From the cell containing the given text, extract its center point as [x, y] coordinate. 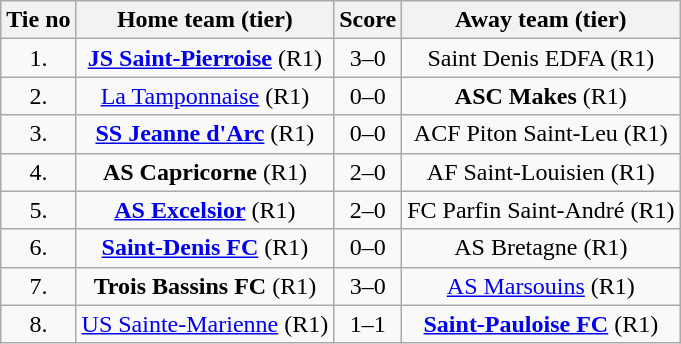
8. [38, 324]
1–1 [368, 324]
2. [38, 96]
Trois Bassins FC (R1) [205, 286]
5. [38, 210]
AS Excelsior (R1) [205, 210]
La Tamponnaise (R1) [205, 96]
Score [368, 20]
US Sainte-Marienne (R1) [205, 324]
Away team (tier) [541, 20]
AS Capricorne (R1) [205, 172]
AF Saint-Louisien (R1) [541, 172]
3. [38, 134]
1. [38, 58]
6. [38, 248]
7. [38, 286]
ACF Piton Saint-Leu (R1) [541, 134]
Saint-Denis FC (R1) [205, 248]
AS Bretagne (R1) [541, 248]
Home team (tier) [205, 20]
4. [38, 172]
Saint-Pauloise FC (R1) [541, 324]
FC Parfin Saint-André (R1) [541, 210]
AS Marsouins (R1) [541, 286]
JS Saint-Pierroise (R1) [205, 58]
Tie no [38, 20]
SS Jeanne d'Arc (R1) [205, 134]
ASC Makes (R1) [541, 96]
Saint Denis EDFA (R1) [541, 58]
